Locate the cell with the specified text and output its [x, y] center coordinate. 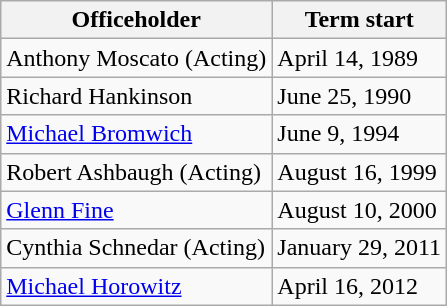
Officeholder [136, 20]
Michael Horowitz [136, 286]
Cynthia Schnedar (Acting) [136, 248]
Michael Bromwich [136, 134]
Robert Ashbaugh (Acting) [136, 172]
August 16, 1999 [360, 172]
April 14, 1989 [360, 58]
June 25, 1990 [360, 96]
April 16, 2012 [360, 286]
Term start [360, 20]
June 9, 1994 [360, 134]
Richard Hankinson [136, 96]
Anthony Moscato (Acting) [136, 58]
Glenn Fine [136, 210]
August 10, 2000 [360, 210]
January 29, 2011 [360, 248]
